Scan for the cell matching the given text and deliver its [x, y] coordinate at center. 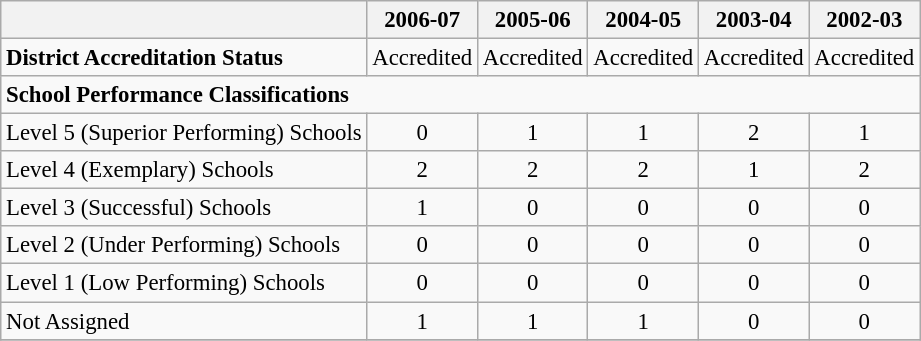
2006-07 [422, 20]
Level 1 (Low Performing) Schools [184, 283]
2003-04 [754, 20]
Level 5 (Superior Performing) Schools [184, 133]
Level 2 (Under Performing) Schools [184, 245]
2004-05 [644, 20]
Not Assigned [184, 321]
2005-06 [532, 20]
School Performance Classifications [460, 95]
2002-03 [864, 20]
Level 3 (Successful) Schools [184, 208]
Level 4 (Exemplary) Schools [184, 170]
District Accreditation Status [184, 58]
